For the text-containing cell, return its midpoint in [X, Y] coordinate format. 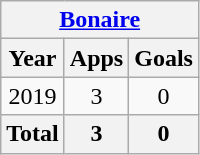
Apps [96, 58]
2019 [33, 96]
Total [33, 134]
Bonaire [100, 20]
Goals [164, 58]
Year [33, 58]
